Search for the cell housing the specified text and yield its (X, Y) center coordinate. 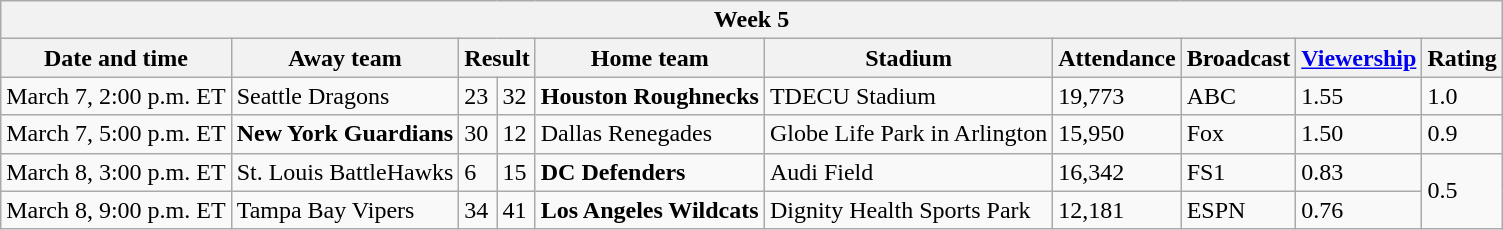
12,181 (1117, 210)
Houston Roughnecks (650, 96)
Audi Field (908, 172)
FS1 (1238, 172)
34 (478, 210)
30 (478, 134)
DC Defenders (650, 172)
Tampa Bay Vipers (345, 210)
ESPN (1238, 210)
Seattle Dragons (345, 96)
Attendance (1117, 58)
Away team (345, 58)
Rating (1462, 58)
Broadcast (1238, 58)
12 (516, 134)
19,773 (1117, 96)
Stadium (908, 58)
Week 5 (752, 20)
March 7, 2:00 p.m. ET (116, 96)
41 (516, 210)
TDECU Stadium (908, 96)
Fox (1238, 134)
Viewership (1359, 58)
1.0 (1462, 96)
6 (478, 172)
15,950 (1117, 134)
Home team (650, 58)
Globe Life Park in Arlington (908, 134)
ABC (1238, 96)
1.50 (1359, 134)
Los Angeles Wildcats (650, 210)
St. Louis BattleHawks (345, 172)
0.83 (1359, 172)
15 (516, 172)
March 8, 3:00 p.m. ET (116, 172)
Result (497, 58)
Date and time (116, 58)
March 7, 5:00 p.m. ET (116, 134)
1.55 (1359, 96)
Dignity Health Sports Park (908, 210)
16,342 (1117, 172)
March 8, 9:00 p.m. ET (116, 210)
23 (478, 96)
New York Guardians (345, 134)
Dallas Renegades (650, 134)
32 (516, 96)
0.5 (1462, 191)
0.9 (1462, 134)
0.76 (1359, 210)
